Scan for the cell matching the given text and deliver its (X, Y) coordinate at center. 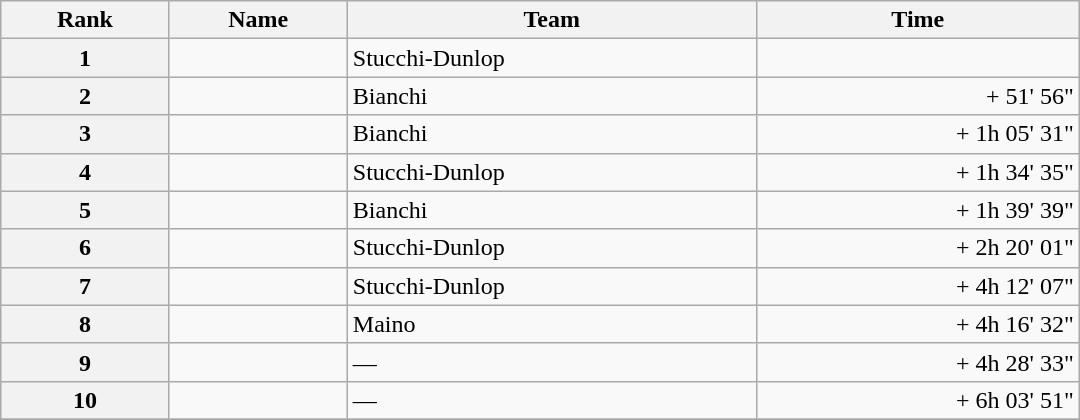
2 (85, 96)
+ 2h 20' 01" (918, 248)
4 (85, 172)
Team (552, 20)
Maino (552, 324)
10 (85, 400)
+ 4h 16' 32" (918, 324)
Rank (85, 20)
+ 1h 39' 39" (918, 210)
8 (85, 324)
+ 1h 05' 31" (918, 134)
1 (85, 58)
+ 51' 56" (918, 96)
3 (85, 134)
+ 6h 03' 51" (918, 400)
6 (85, 248)
5 (85, 210)
9 (85, 362)
Time (918, 20)
7 (85, 286)
+ 4h 12' 07" (918, 286)
+ 4h 28' 33" (918, 362)
+ 1h 34' 35" (918, 172)
Name (258, 20)
